From the cell containing the given text, extract its center point as (X, Y) coordinate. 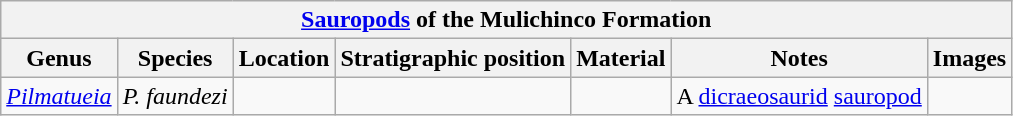
Pilmatueia (59, 96)
Notes (799, 58)
A dicraeosaurid sauropod (799, 96)
Images (969, 58)
Sauropods of the Mulichinco Formation (506, 20)
Genus (59, 58)
Material (621, 58)
P. faundezi (175, 96)
Species (175, 58)
Stratigraphic position (453, 58)
Location (284, 58)
